Return the [x, y] coordinate for the center point of the cell that contains the specified text.  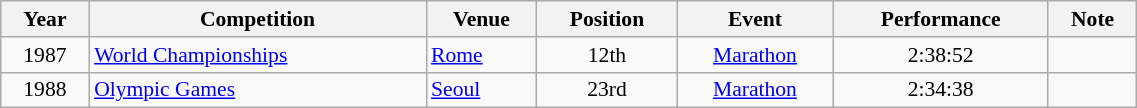
Olympic Games [258, 90]
World Championships [258, 55]
Seoul [482, 90]
1988 [45, 90]
2:38:52 [940, 55]
Note [1092, 19]
23rd [607, 90]
1987 [45, 55]
12th [607, 55]
Competition [258, 19]
Year [45, 19]
Event [755, 19]
Rome [482, 55]
Venue [482, 19]
Position [607, 19]
Performance [940, 19]
2:34:38 [940, 90]
